Pinpoint the cell where the given text exists, returning its [x, y] midpoint coordinate. 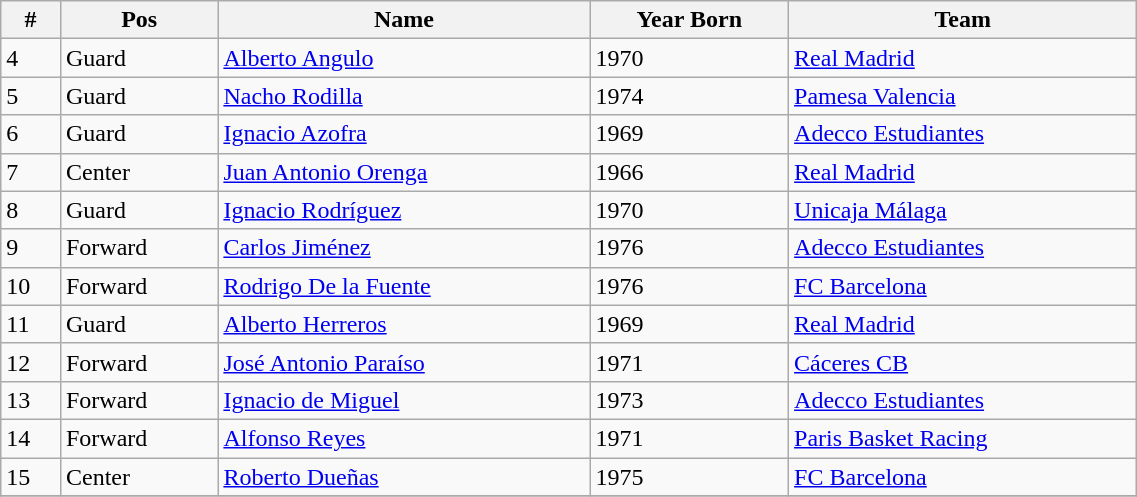
1975 [690, 477]
13 [31, 400]
Rodrigo De la Fuente [404, 286]
Ignacio de Miguel [404, 400]
José Antonio Paraíso [404, 362]
15 [31, 477]
Unicaja Málaga [963, 210]
Roberto Dueñas [404, 477]
Paris Basket Racing [963, 438]
Alberto Angulo [404, 58]
Carlos Jiménez [404, 248]
Team [963, 20]
1966 [690, 172]
Cáceres CB [963, 362]
1974 [690, 96]
8 [31, 210]
Pamesa Valencia [963, 96]
5 [31, 96]
Ignacio Rodríguez [404, 210]
# [31, 20]
4 [31, 58]
Ignacio Azofra [404, 134]
10 [31, 286]
Year Born [690, 20]
Alberto Herreros [404, 324]
11 [31, 324]
Nacho Rodilla [404, 96]
Alfonso Reyes [404, 438]
Juan Antonio Orenga [404, 172]
Name [404, 20]
Pos [138, 20]
7 [31, 172]
14 [31, 438]
6 [31, 134]
1973 [690, 400]
12 [31, 362]
9 [31, 248]
